Capture the cell that displays the provided text and extract its (x, y) central coordinate. 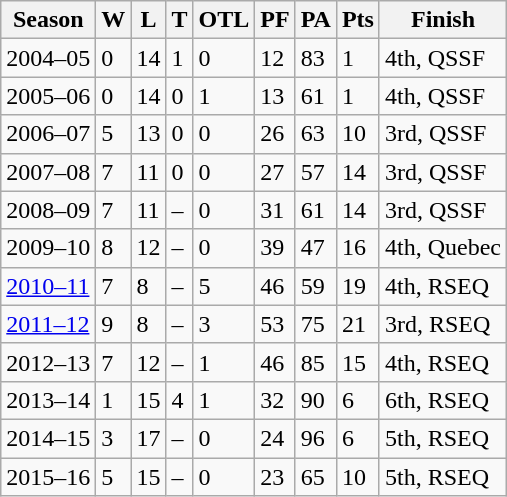
19 (358, 286)
23 (275, 477)
57 (316, 172)
2011–12 (48, 324)
96 (316, 438)
85 (316, 362)
2010–11 (48, 286)
2015–16 (48, 477)
2014–15 (48, 438)
31 (275, 210)
Season (48, 20)
2004–05 (48, 58)
32 (275, 400)
9 (114, 324)
63 (316, 134)
21 (358, 324)
24 (275, 438)
65 (316, 477)
59 (316, 286)
PA (316, 20)
17 (148, 438)
2005–06 (48, 96)
2006–07 (48, 134)
16 (358, 248)
PF (275, 20)
OTL (224, 20)
26 (275, 134)
90 (316, 400)
75 (316, 324)
2012–13 (48, 362)
W (114, 20)
39 (275, 248)
6th, RSEQ (442, 400)
2008–09 (48, 210)
47 (316, 248)
3rd, RSEQ (442, 324)
27 (275, 172)
L (148, 20)
83 (316, 58)
4th, Quebec (442, 248)
2013–14 (48, 400)
Finish (442, 20)
4 (180, 400)
T (180, 20)
53 (275, 324)
2009–10 (48, 248)
2007–08 (48, 172)
Pts (358, 20)
